Output the [x, y] coordinate of the center of the cell containing the given text.  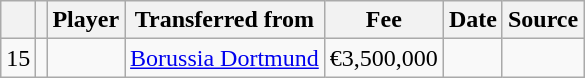
Fee [384, 20]
Player [86, 20]
15 [18, 58]
€3,500,000 [384, 58]
Borussia Dortmund [225, 58]
Transferred from [225, 20]
Source [542, 20]
Date [472, 20]
